Search for the cell housing the specified text and yield its (x, y) center coordinate. 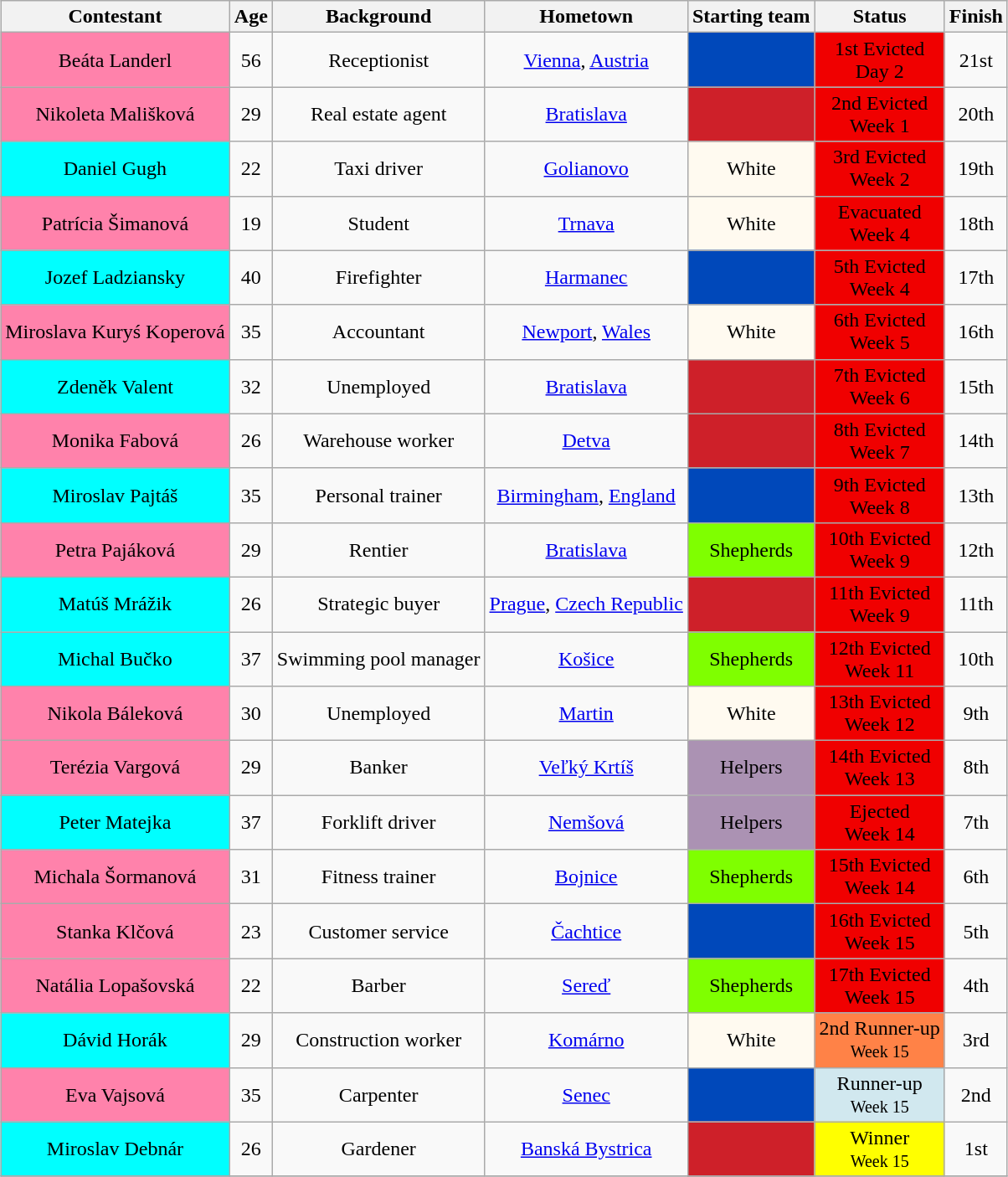
Taxi driver (378, 169)
Vienna, Austria (586, 60)
WinnerWeek 15 (879, 1149)
Sereď (586, 986)
8th EvictedWeek 7 (879, 440)
Jozef Ladziansky (116, 278)
10th (976, 658)
6th EvictedWeek 5 (879, 332)
Trnava (586, 223)
16th EvictedWeek 15 (879, 931)
31 (251, 877)
Miroslav Debnár (116, 1149)
19th (976, 169)
Monika Fabová (116, 440)
12th EvictedWeek 11 (879, 658)
Swimming pool manager (378, 658)
11th EvictedWeek 9 (879, 604)
Nikola Báleková (116, 713)
13th EvictedWeek 12 (879, 713)
Prague, Czech Republic (586, 604)
11th (976, 604)
Michal Bučko (116, 658)
7th EvictedWeek 6 (879, 387)
3rd EvictedWeek 2 (879, 169)
9th (976, 713)
Dávid Horák (116, 1040)
4th (976, 986)
Terézia Vargová (116, 768)
56 (251, 60)
1st EvictedDay 2 (879, 60)
Banker (378, 768)
Newport, Wales (586, 332)
16th (976, 332)
Carpenter (378, 1095)
13th (976, 496)
Komárno (586, 1040)
Real estate agent (378, 114)
32 (251, 387)
Veľký Krtíš (586, 768)
5th (976, 931)
18th (976, 223)
Status (879, 17)
Gardener (378, 1149)
Matúš Mrážik (116, 604)
1st (976, 1149)
Golianovo (586, 169)
Personal trainer (378, 496)
Receptionist (378, 60)
7th (976, 822)
3rd (976, 1040)
Košice (586, 658)
Natália Lopašovská (116, 986)
Peter Matejka (116, 822)
Eva Vajsová (116, 1095)
Miroslav Pajtáš (116, 496)
12th (976, 549)
Contestant (116, 17)
Firefighter (378, 278)
Warehouse worker (378, 440)
Birmingham, England (586, 496)
EvacuatedWeek 4 (879, 223)
Forklift driver (378, 822)
Age (251, 17)
6th (976, 877)
17th (976, 278)
15th (976, 387)
Rentier (378, 549)
Detva (586, 440)
Stanka Klčová (116, 931)
Banská Bystrica (586, 1149)
14th EvictedWeek 13 (879, 768)
Fitness trainer (378, 877)
Čachtice (586, 931)
40 (251, 278)
2nd Runner-upWeek 15 (879, 1040)
Starting team (751, 17)
23 (251, 931)
Nemšová (586, 822)
2nd EvictedWeek 1 (879, 114)
20th (976, 114)
Hometown (586, 17)
Finish (976, 17)
Petra Pajáková (116, 549)
15th EvictedWeek 14 (879, 877)
30 (251, 713)
9th EvictedWeek 8 (879, 496)
Martin (586, 713)
Harmanec (586, 278)
Nikoleta Mališková (116, 114)
Customer service (378, 931)
Runner-upWeek 15 (879, 1095)
8th (976, 768)
Michala Šormanová (116, 877)
Miroslava Kuryś Koperová (116, 332)
Barber (378, 986)
Beáta Landerl (116, 60)
EjectedWeek 14 (879, 822)
Construction worker (378, 1040)
Student (378, 223)
10th EvictedWeek 9 (879, 549)
2nd (976, 1095)
Patrícia Šimanová (116, 223)
Accountant (378, 332)
17th EvictedWeek 15 (879, 986)
Senec (586, 1095)
19 (251, 223)
Background (378, 17)
Zdeněk Valent (116, 387)
14th (976, 440)
Daniel Gugh (116, 169)
21st (976, 60)
Bojnice (586, 877)
5th EvictedWeek 4 (879, 278)
Strategic buyer (378, 604)
